Pinpoint the cell where the given text exists, returning its [X, Y] midpoint coordinate. 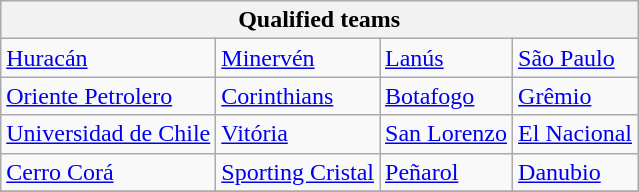
El Nacional [576, 134]
Sporting Cristal [298, 172]
Grêmio [576, 96]
Danubio [576, 172]
Minervén [298, 58]
Qualified teams [320, 20]
Universidad de Chile [108, 134]
Huracán [108, 58]
San Lorenzo [446, 134]
Peñarol [446, 172]
Lanús [446, 58]
Botafogo [446, 96]
Cerro Corá [108, 172]
Oriente Petrolero [108, 96]
São Paulo [576, 58]
Corinthians [298, 96]
Vitória [298, 134]
